Detect which cell encompasses the target text, then output its [x, y] center coordinate. 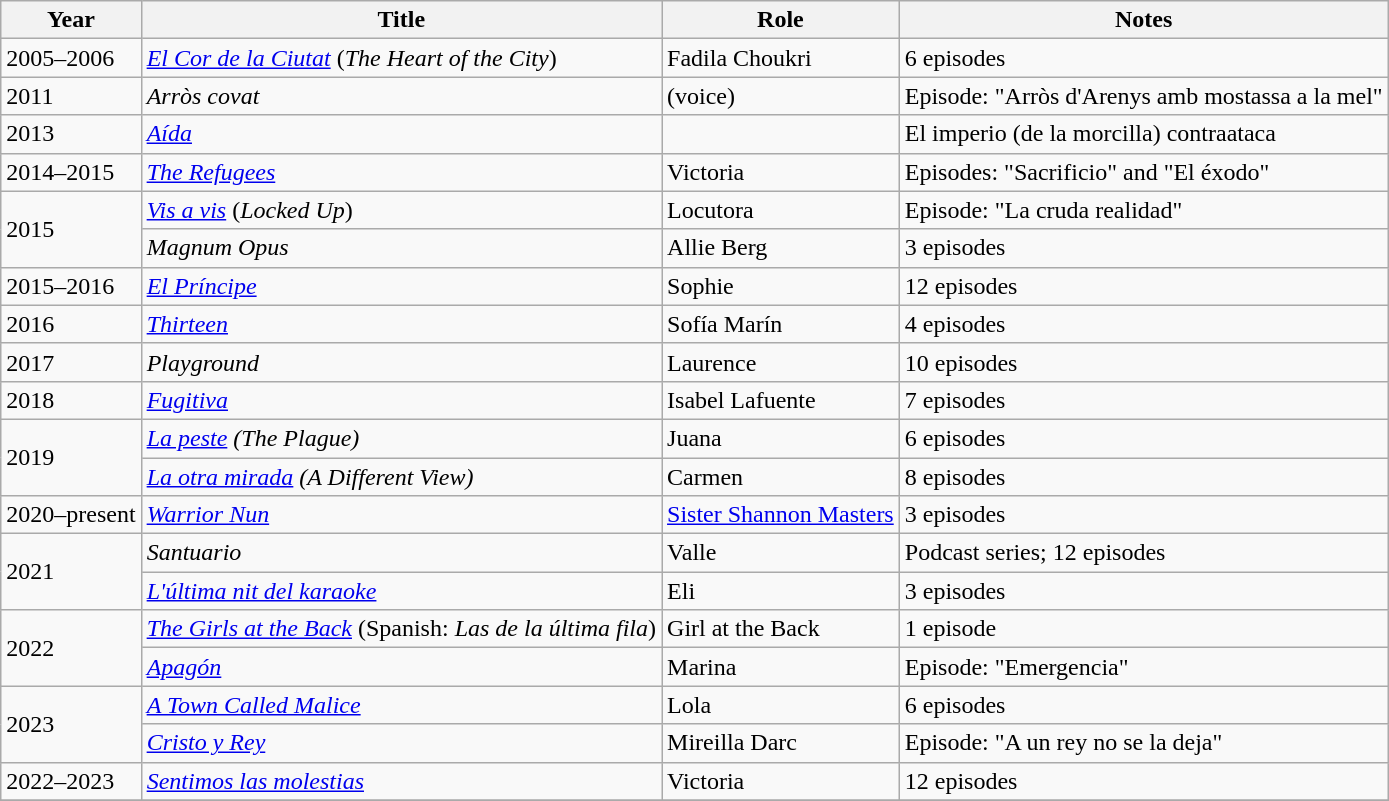
Aída [401, 134]
2020–present [71, 515]
2019 [71, 457]
Cristo y Rey [401, 743]
Allie Berg [781, 248]
Sentimos las molestias [401, 781]
Sofía Marín [781, 324]
2016 [71, 324]
(voice) [781, 96]
Girl at the Back [781, 629]
El imperio (de la morcilla) contraataca [1144, 134]
4 episodes [1144, 324]
Laurence [781, 362]
Year [71, 20]
Episode: "Arròs d'Arenys amb mostassa a la mel" [1144, 96]
Fugitiva [401, 400]
Valle [781, 553]
2015–2016 [71, 286]
Notes [1144, 20]
8 episodes [1144, 477]
Santuario [401, 553]
El Príncipe [401, 286]
2015 [71, 229]
The Refugees [401, 172]
Arròs covat [401, 96]
Episode: "La cruda realidad" [1144, 210]
2011 [71, 96]
2018 [71, 400]
Juana [781, 438]
Fadila Choukri [781, 58]
La otra mirada (A Different View) [401, 477]
2022–2023 [71, 781]
El Cor de la Ciutat (The Heart of the City) [401, 58]
Sister Shannon Masters [781, 515]
L'última nit del karaoke [401, 591]
2023 [71, 724]
A Town Called Malice [401, 705]
7 episodes [1144, 400]
Warrior Nun [401, 515]
2021 [71, 572]
Lola [781, 705]
10 episodes [1144, 362]
1 episode [1144, 629]
Eli [781, 591]
Marina [781, 667]
Locutora [781, 210]
2017 [71, 362]
Mireilla Darc [781, 743]
2014–2015 [71, 172]
Sophie [781, 286]
Episode: "Emergencia" [1144, 667]
Episode: "A un rey no se la deja" [1144, 743]
Magnum Opus [401, 248]
Apagón [401, 667]
2013 [71, 134]
Vis a vis (Locked Up) [401, 210]
Playground [401, 362]
Role [781, 20]
2022 [71, 648]
Thirteen [401, 324]
Title [401, 20]
Episodes: "Sacrificio" and "El éxodo" [1144, 172]
2005–2006 [71, 58]
The Girls at the Back (Spanish: Las de la última fila) [401, 629]
Isabel Lafuente [781, 400]
Podcast series; 12 episodes [1144, 553]
La peste (The Plague) [401, 438]
Carmen [781, 477]
